Output the [x, y] coordinate of the center of the cell containing the given text.  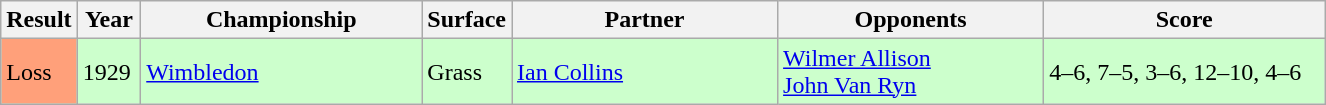
Partner [645, 20]
Wilmer Allison John Van Ryn [911, 72]
1929 [109, 72]
Score [1184, 20]
Year [109, 20]
Loss [39, 72]
Surface [467, 20]
Result [39, 20]
Wimbledon [282, 72]
Opponents [911, 20]
Grass [467, 72]
Ian Collins [645, 72]
4–6, 7–5, 3–6, 12–10, 4–6 [1184, 72]
Championship [282, 20]
